Locate the cell with the specified text and output its [X, Y] center coordinate. 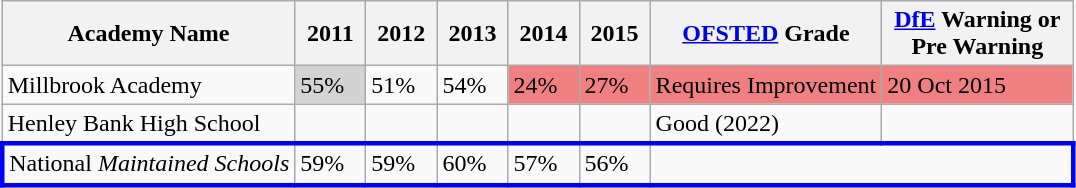
51% [402, 85]
20 Oct 2015 [978, 85]
Academy Name [148, 34]
2013 [472, 34]
57% [544, 164]
2015 [614, 34]
OFSTED Grade [766, 34]
55% [330, 85]
Requires Improvement [766, 85]
54% [472, 85]
60% [472, 164]
24% [544, 85]
2012 [402, 34]
Good (2022) [766, 124]
Henley Bank High School [148, 124]
DfE Warning or Pre Warning [978, 34]
2014 [544, 34]
56% [614, 164]
National Maintained Schools [148, 164]
27% [614, 85]
2011 [330, 34]
Millbrook Academy [148, 85]
